Output the [x, y] coordinate of the center of the cell containing the given text.  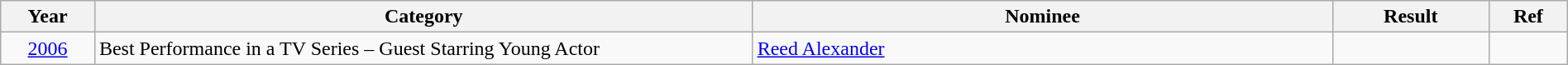
Result [1411, 17]
Year [48, 17]
Nominee [1042, 17]
Reed Alexander [1042, 48]
Category [423, 17]
Ref [1528, 17]
2006 [48, 48]
Best Performance in a TV Series – Guest Starring Young Actor [423, 48]
